Search for the cell housing the specified text and yield its [X, Y] center coordinate. 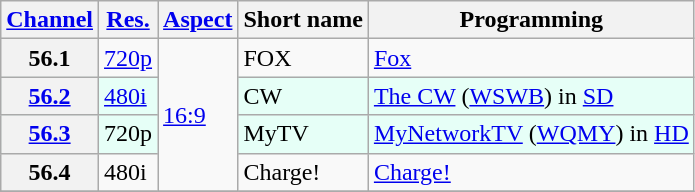
Programming [531, 20]
MyTV [303, 134]
Short name [303, 20]
MyNetworkTV (WQMY) in HD [531, 134]
CW [303, 96]
56.1 [50, 58]
Channel [50, 20]
Res. [128, 20]
56.3 [50, 134]
56.4 [50, 172]
Aspect [198, 20]
Fox [531, 58]
16:9 [198, 115]
FOX [303, 58]
56.2 [50, 96]
The CW (WSWB) in SD [531, 96]
